Provide the (X, Y) coordinate of the cell's center where the given text is located.  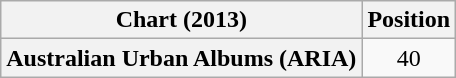
Position (409, 20)
40 (409, 58)
Australian Urban Albums (ARIA) (182, 58)
Chart (2013) (182, 20)
